Detect which cell encompasses the target text, then output its (x, y) center coordinate. 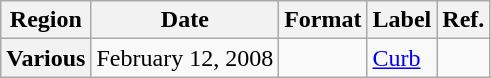
Ref. (464, 20)
Label (402, 20)
Various (46, 58)
Date (185, 20)
Curb (402, 58)
Region (46, 20)
Format (323, 20)
February 12, 2008 (185, 58)
